Capture the cell that displays the provided text and extract its [X, Y] central coordinate. 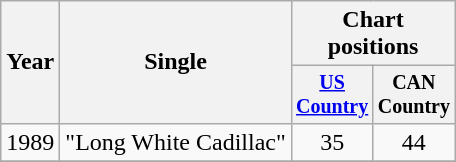
Year [30, 62]
US Country [332, 94]
Single [176, 62]
1989 [30, 142]
"Long White Cadillac" [176, 142]
Chart positions [372, 34]
35 [332, 142]
44 [414, 142]
CAN Country [414, 94]
